Scan for the cell matching the given text and deliver its [x, y] coordinate at center. 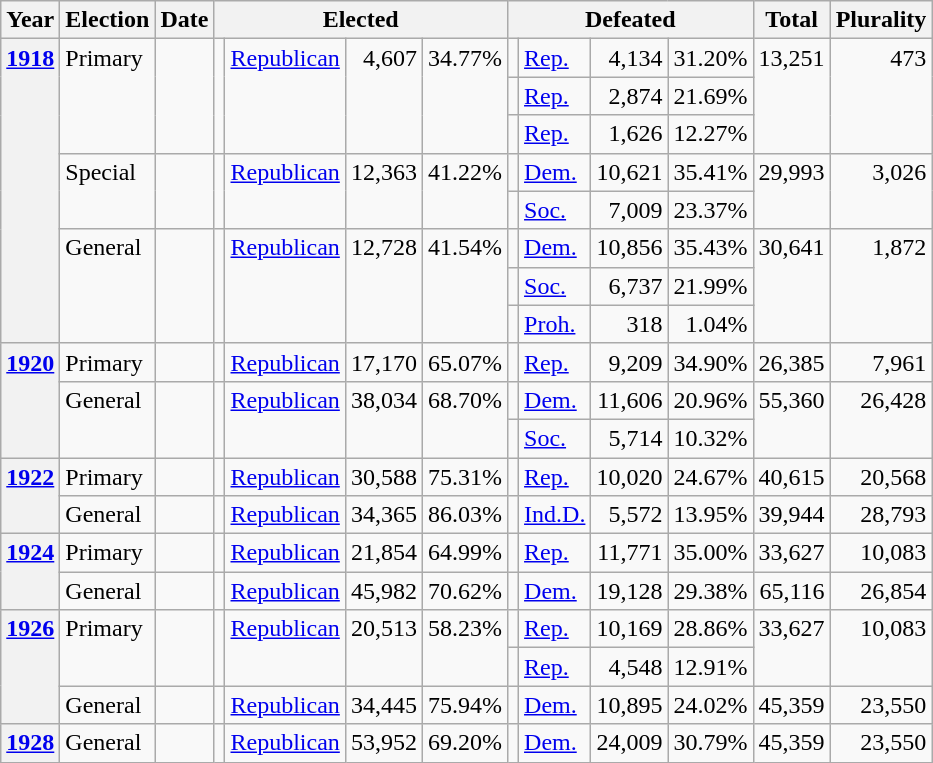
28,793 [881, 515]
318 [630, 324]
29,993 [792, 191]
11,606 [630, 400]
Election [108, 20]
21.69% [710, 96]
10.32% [710, 438]
10,895 [630, 705]
12.91% [710, 667]
65.07% [464, 362]
Elected [361, 20]
34.77% [464, 96]
13.95% [710, 515]
41.54% [464, 286]
10,856 [630, 248]
20,513 [384, 648]
34.90% [710, 362]
35.00% [710, 553]
41.22% [464, 191]
Ind.D. [555, 515]
34,445 [384, 705]
1928 [30, 743]
21.99% [710, 286]
23.37% [710, 210]
12,363 [384, 191]
58.23% [464, 648]
7,961 [881, 362]
10,621 [630, 172]
75.31% [464, 477]
9,209 [630, 362]
30,588 [384, 477]
65,116 [792, 591]
1922 [30, 496]
30,641 [792, 286]
29.38% [710, 591]
Date [184, 20]
1,872 [881, 286]
4,548 [630, 667]
64.99% [464, 553]
Plurality [881, 20]
2,874 [630, 96]
86.03% [464, 515]
69.20% [464, 743]
Defeated [630, 20]
1920 [30, 400]
3,026 [881, 191]
5,714 [630, 438]
28.86% [710, 629]
11,771 [630, 553]
24,009 [630, 743]
17,170 [384, 362]
473 [881, 96]
45,982 [384, 591]
70.62% [464, 591]
30.79% [710, 743]
1924 [30, 572]
10,169 [630, 629]
4,607 [384, 96]
24.67% [710, 477]
38,034 [384, 419]
40,615 [792, 477]
20.96% [710, 400]
35.41% [710, 172]
12,728 [384, 286]
26,854 [881, 591]
12.27% [710, 134]
5,572 [630, 515]
19,128 [630, 591]
55,360 [792, 419]
35.43% [710, 248]
1918 [30, 191]
Special [108, 191]
7,009 [630, 210]
6,737 [630, 286]
68.70% [464, 419]
1926 [30, 667]
75.94% [464, 705]
13,251 [792, 96]
4,134 [630, 58]
20,568 [881, 477]
39,944 [792, 515]
34,365 [384, 515]
53,952 [384, 743]
24.02% [710, 705]
26,428 [881, 419]
Proh. [555, 324]
10,020 [630, 477]
1,626 [630, 134]
Total [792, 20]
26,385 [792, 362]
21,854 [384, 553]
Year [30, 20]
1.04% [710, 324]
31.20% [710, 58]
